Pinpoint the cell where the given text exists, returning its [x, y] midpoint coordinate. 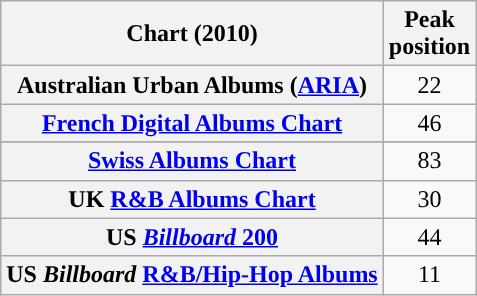
Australian Urban Albums (ARIA) [192, 85]
Swiss Albums Chart [192, 161]
US Billboard 200 [192, 237]
UK R&B Albums Chart [192, 199]
US Billboard R&B/Hip-Hop Albums [192, 275]
Peakposition [429, 34]
30 [429, 199]
46 [429, 123]
22 [429, 85]
French Digital Albums Chart [192, 123]
11 [429, 275]
44 [429, 237]
Chart (2010) [192, 34]
83 [429, 161]
